Scan for the cell matching the given text and deliver its [X, Y] coordinate at center. 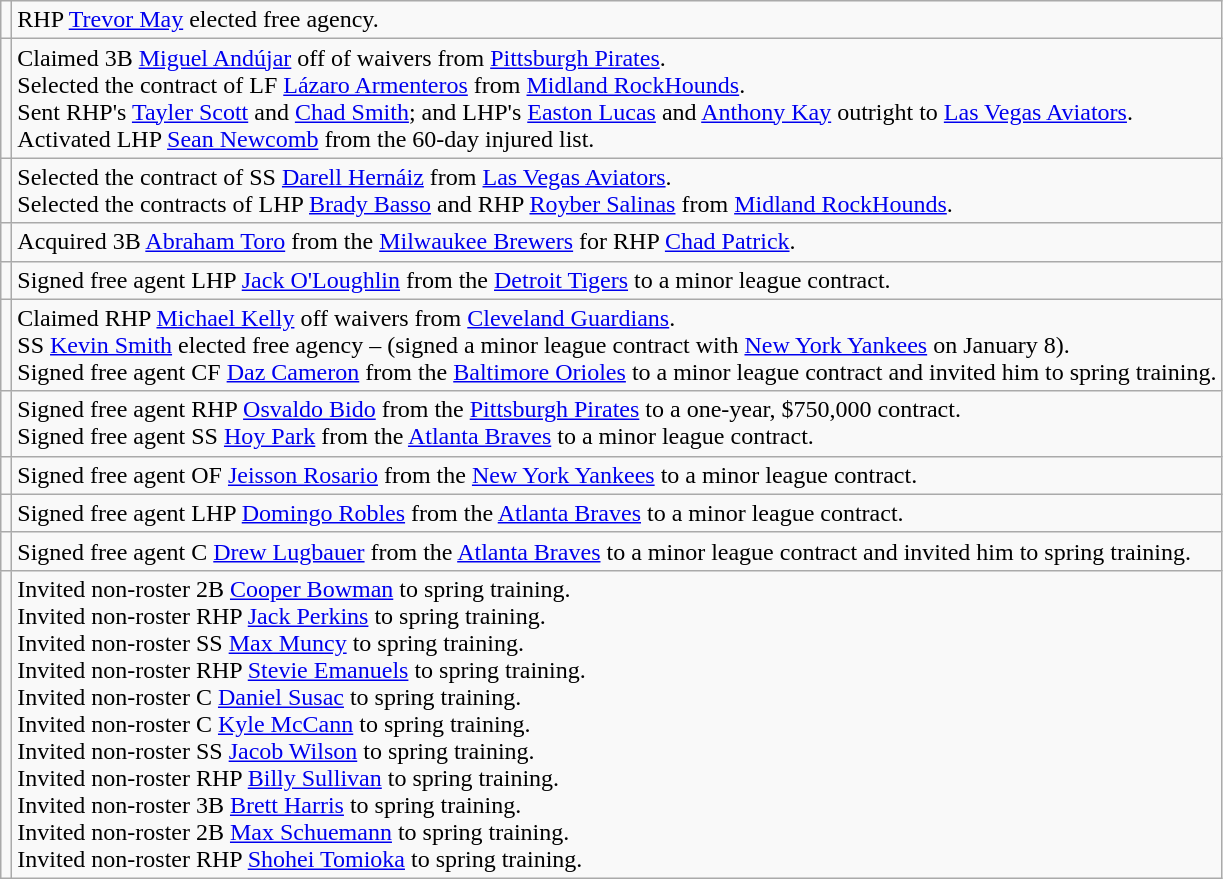
Acquired 3B Abraham Toro from the Milwaukee Brewers for RHP Chad Patrick. [617, 242]
Signed free agent LHP Jack O'Loughlin from the Detroit Tigers to a minor league contract. [617, 280]
Signed free agent LHP Domingo Robles from the Atlanta Braves to a minor league contract. [617, 513]
Signed free agent OF Jeisson Rosario from the New York Yankees to a minor league contract. [617, 475]
RHP Trevor May elected free agency. [617, 20]
Signed free agent C Drew Lugbauer from the Atlanta Braves to a minor league contract and invited him to spring training. [617, 551]
